Return the [x, y] coordinate for the center point of the cell that contains the specified text.  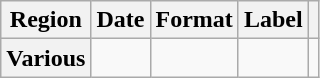
Label [273, 20]
Format [194, 20]
Region [46, 20]
Date [120, 20]
Various [46, 58]
